Provide the (X, Y) coordinate of the cell's center where the given text is located.  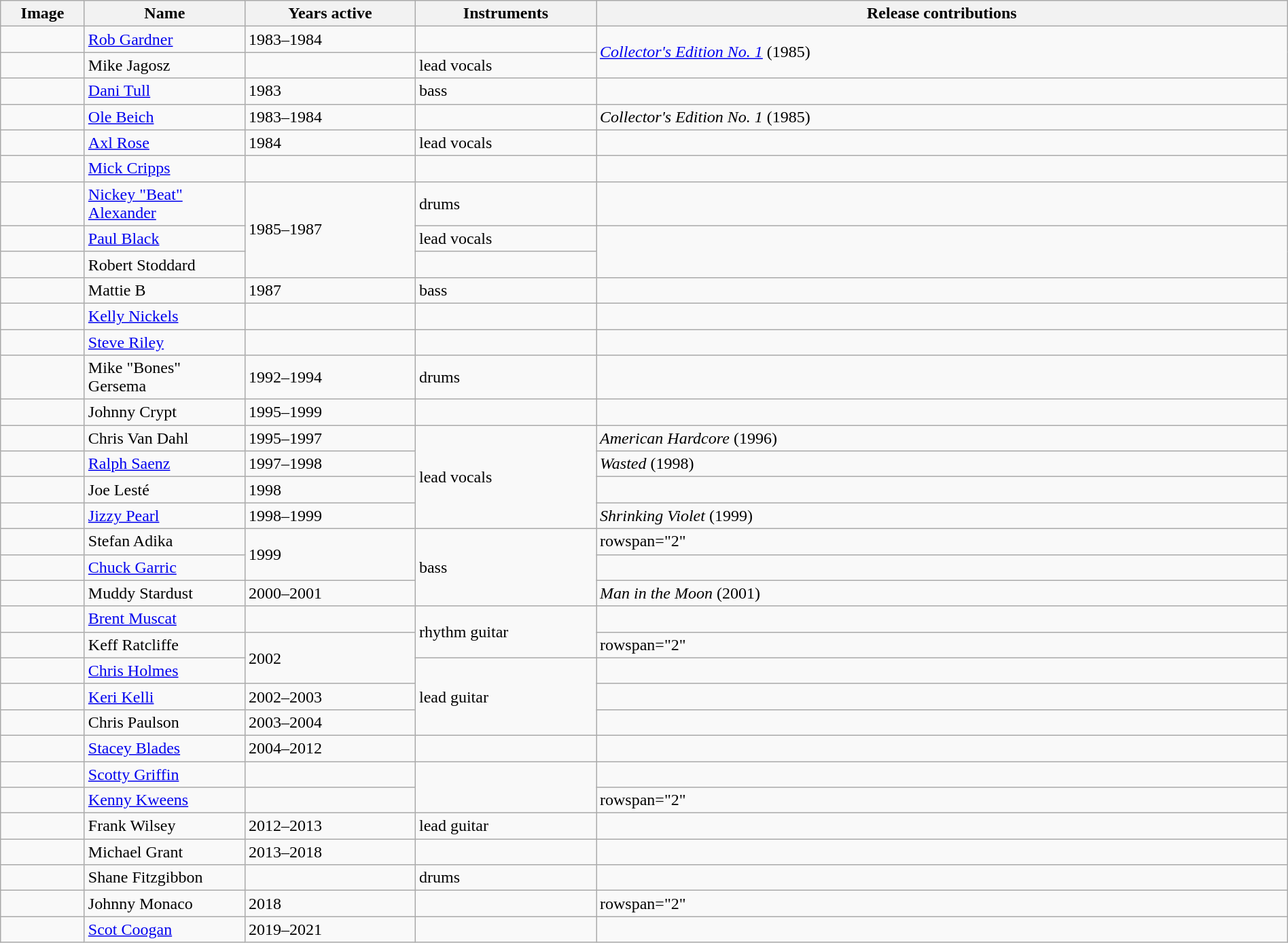
Mike Jagosz (164, 65)
2012–2013 (330, 826)
Scotty Griffin (164, 774)
2019–2021 (330, 929)
Years active (330, 14)
2003–2004 (330, 722)
Johnny Monaco (164, 904)
Release contributions (942, 14)
1984 (330, 143)
1983 (330, 91)
Chuck Garric (164, 567)
1995–1997 (330, 438)
2018 (330, 904)
Axl Rose (164, 143)
Ralph Saenz (164, 464)
Paul Black (164, 238)
Mike "Bones" Gersema (164, 378)
Shane Fitzgibbon (164, 878)
Stacey Blades (164, 748)
Ole Beich (164, 117)
1987 (330, 290)
Michael Grant (164, 852)
1985–1987 (330, 230)
American Hardcore (1996) (942, 438)
1995–1999 (330, 412)
Johnny Crypt (164, 412)
Frank Wilsey (164, 826)
2013–2018 (330, 852)
Chris Paulson (164, 722)
Man in the Moon (2001) (942, 593)
Instruments (505, 14)
2004–2012 (330, 748)
Joe Lesté (164, 490)
Scot Coogan (164, 929)
2002–2003 (330, 696)
Name (164, 14)
rhythm guitar (505, 632)
1998 (330, 490)
1992–1994 (330, 378)
Rob Gardner (164, 39)
Chris Holmes (164, 671)
Mick Cripps (164, 168)
2002 (330, 658)
Jizzy Pearl (164, 516)
Chris Van Dahl (164, 438)
Robert Stoddard (164, 264)
Nickey "Beat" Alexander (164, 204)
Keff Ratcliffe (164, 645)
Wasted (1998) (942, 464)
1998–1999 (330, 516)
1999 (330, 554)
Brent Muscat (164, 619)
Mattie B (164, 290)
2000–2001 (330, 593)
Dani Tull (164, 91)
Stefan Adika (164, 541)
Shrinking Violet (1999) (942, 516)
Kenny Kweens (164, 800)
Kelly Nickels (164, 316)
1997–1998 (330, 464)
Muddy Stardust (164, 593)
Image (43, 14)
Steve Riley (164, 342)
Keri Kelli (164, 696)
